Output the (X, Y) coordinate of the center of the cell containing the given text.  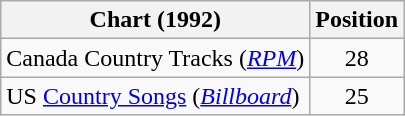
28 (357, 58)
US Country Songs (Billboard) (156, 96)
Chart (1992) (156, 20)
Canada Country Tracks (RPM) (156, 58)
25 (357, 96)
Position (357, 20)
